Search for the cell housing the specified text and yield its [x, y] center coordinate. 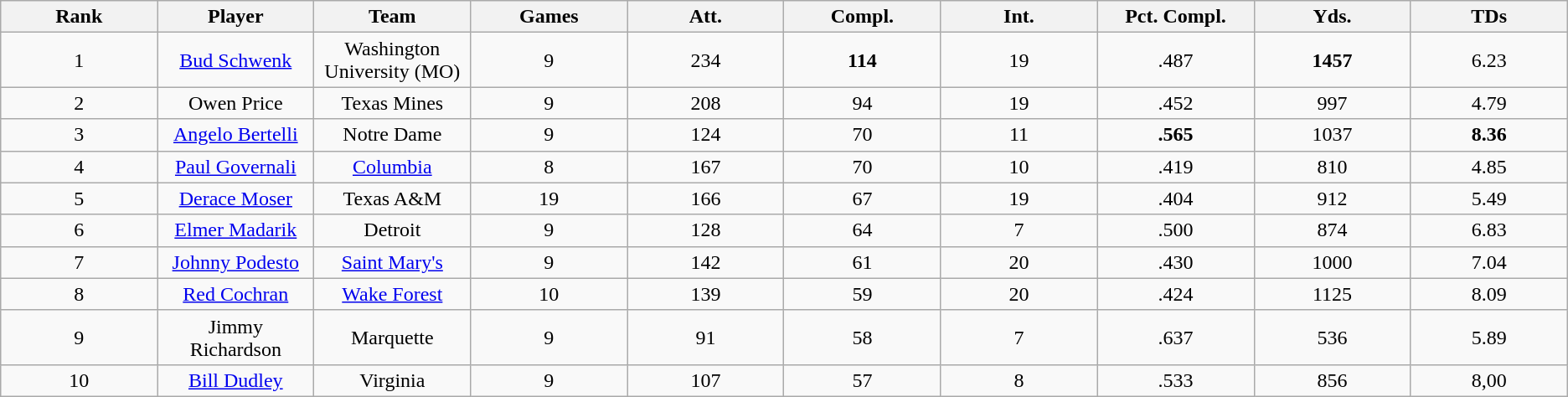
4 [79, 167]
Bud Schwenk [236, 60]
142 [705, 262]
4.85 [1489, 167]
107 [705, 380]
5.89 [1489, 337]
536 [1332, 337]
5.49 [1489, 198]
67 [863, 198]
1457 [1332, 60]
.487 [1176, 60]
856 [1332, 380]
Rank [79, 17]
8.36 [1489, 135]
114 [863, 60]
Johnny Podesto [236, 262]
Bill Dudley [236, 380]
5 [79, 198]
11 [1019, 135]
810 [1332, 167]
208 [705, 103]
.424 [1176, 294]
Player [236, 17]
6.23 [1489, 60]
Angelo Bertelli [236, 135]
Paul Governali [236, 167]
.419 [1176, 167]
Columbia [392, 167]
64 [863, 230]
8,00 [1489, 380]
4.79 [1489, 103]
Wake Forest [392, 294]
Washington University (MO) [392, 60]
Marquette [392, 337]
.533 [1176, 380]
Games [549, 17]
Notre Dame [392, 135]
Team [392, 17]
Pct. Compl. [1176, 17]
124 [705, 135]
6.83 [1489, 230]
7.04 [1489, 262]
Elmer Madarik [236, 230]
.637 [1176, 337]
1000 [1332, 262]
91 [705, 337]
6 [79, 230]
912 [1332, 198]
8.09 [1489, 294]
Compl. [863, 17]
Jimmy Richardson [236, 337]
1 [79, 60]
59 [863, 294]
166 [705, 198]
Saint Mary's [392, 262]
234 [705, 60]
Texas Mines [392, 103]
Att. [705, 17]
.500 [1176, 230]
Derace Moser [236, 198]
Texas A&M [392, 198]
128 [705, 230]
Virginia [392, 380]
3 [79, 135]
167 [705, 167]
139 [705, 294]
Owen Price [236, 103]
.565 [1176, 135]
874 [1332, 230]
.430 [1176, 262]
997 [1332, 103]
.452 [1176, 103]
1125 [1332, 294]
2 [79, 103]
57 [863, 380]
.404 [1176, 198]
58 [863, 337]
Int. [1019, 17]
Detroit [392, 230]
TDs [1489, 17]
61 [863, 262]
Red Cochran [236, 294]
1037 [1332, 135]
Yds. [1332, 17]
94 [863, 103]
